Locate the cell with the specified text and output its (X, Y) center coordinate. 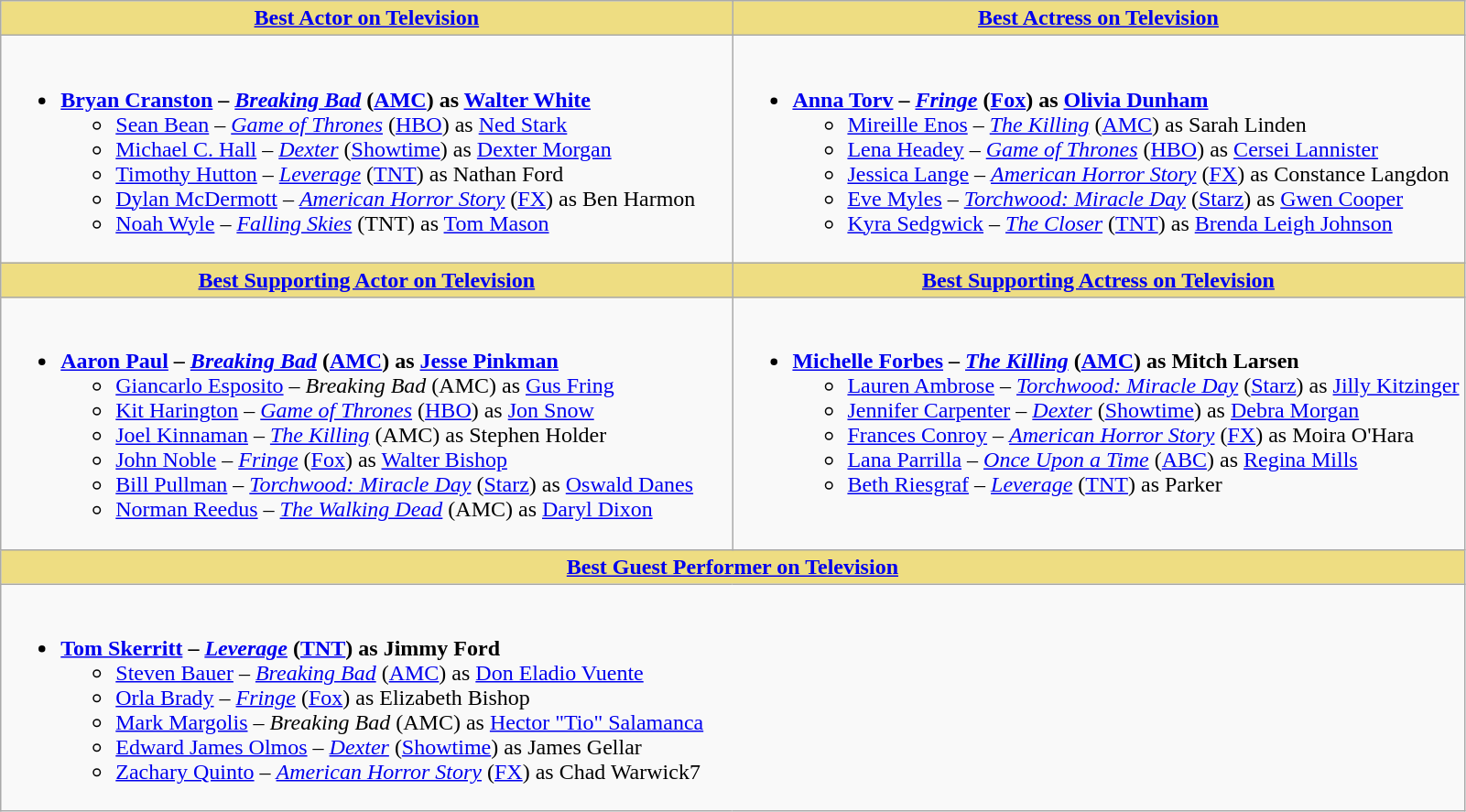
Best Actor on Television (366, 18)
Best Supporting Actress on Television (1099, 280)
Best Actress on Television (1099, 18)
Best Supporting Actor on Television (366, 280)
Best Guest Performer on Television (733, 567)
